Provide the (x, y) coordinate of the cell's center where the given text is located.  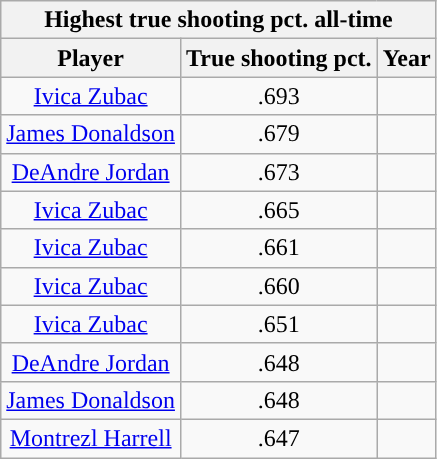
.651 (278, 324)
.679 (278, 134)
Player (91, 58)
Year (406, 58)
Montrezl Harrell (91, 438)
.660 (278, 286)
Highest true shooting pct. all-time (218, 20)
True shooting pct. (278, 58)
.647 (278, 438)
.661 (278, 248)
.665 (278, 210)
.693 (278, 96)
.673 (278, 172)
